Provide the [X, Y] coordinate of the cell's center where the given text is located.  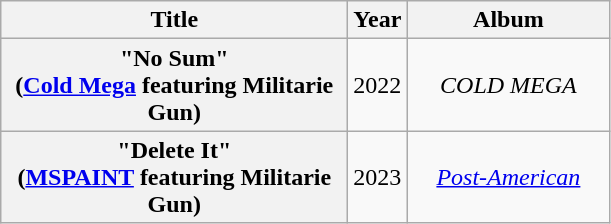
"Delete It" (MSPAINT featuring Militarie Gun) [174, 177]
Title [174, 20]
COLD MEGA [508, 85]
2023 [378, 177]
"No Sum" (Cold Mega featuring Militarie Gun) [174, 85]
2022 [378, 85]
Album [508, 20]
Post-American [508, 177]
Year [378, 20]
